Identify which cell holds the provided text, then report its [X, Y] central coordinate. 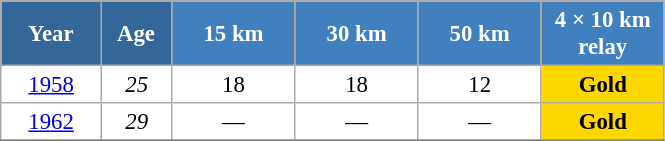
15 km [234, 34]
30 km [356, 34]
4 × 10 km relay [602, 34]
12 [480, 85]
29 [136, 122]
1958 [52, 85]
Age [136, 34]
50 km [480, 34]
1962 [52, 122]
25 [136, 85]
Year [52, 34]
